Provide the (x, y) coordinate of the cell's center where the given text is located.  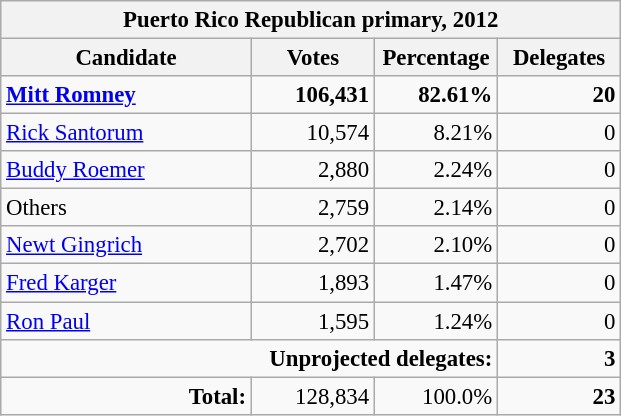
1,595 (312, 321)
Candidate (126, 58)
2.10% (436, 245)
23 (560, 396)
Others (126, 208)
1.24% (436, 321)
Fred Karger (126, 283)
Votes (312, 58)
Newt Gingrich (126, 245)
Delegates (560, 58)
Unprojected delegates: (250, 358)
8.21% (436, 133)
128,834 (312, 396)
Puerto Rico Republican primary, 2012 (311, 20)
20 (560, 95)
Buddy Roemer (126, 170)
Total: (126, 396)
Percentage (436, 58)
106,431 (312, 95)
2,880 (312, 170)
Mitt Romney (126, 95)
2.14% (436, 208)
2,759 (312, 208)
Ron Paul (126, 321)
3 (560, 358)
10,574 (312, 133)
100.0% (436, 396)
1,893 (312, 283)
82.61% (436, 95)
2.24% (436, 170)
1.47% (436, 283)
Rick Santorum (126, 133)
2,702 (312, 245)
